Determine the (x, y) coordinate at the center of the cell enclosing the given text.  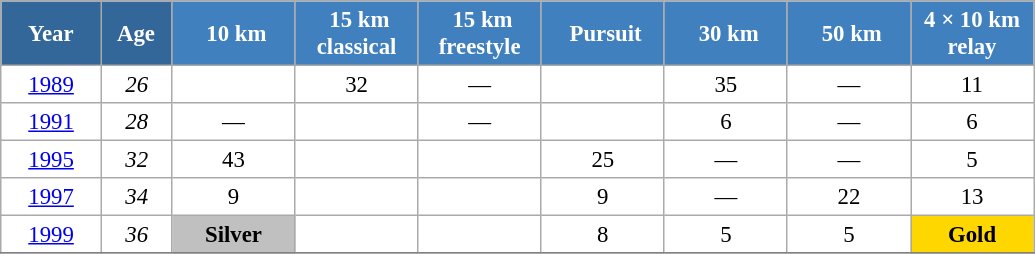
11 (972, 85)
36 (136, 235)
8 (602, 235)
Silver (234, 235)
15 km freestyle (480, 34)
50 km (848, 34)
28 (136, 122)
30 km (726, 34)
22 (848, 197)
10 km (234, 34)
43 (234, 160)
1999 (52, 235)
Pursuit (602, 34)
1997 (52, 197)
13 (972, 197)
26 (136, 85)
15 km classical (356, 34)
25 (602, 160)
4 × 10 km relay (972, 34)
1991 (52, 122)
Gold (972, 235)
Year (52, 34)
1995 (52, 160)
Age (136, 34)
35 (726, 85)
34 (136, 197)
1989 (52, 85)
